Find where the given text appears and provide that cell's center as (x, y) coordinate. 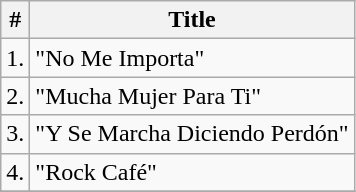
"No Me Importa" (192, 58)
# (16, 20)
"Mucha Mujer Para Ti" (192, 96)
2. (16, 96)
Title (192, 20)
"Y Se Marcha Diciendo Perdón" (192, 134)
3. (16, 134)
4. (16, 172)
"Rock Café" (192, 172)
1. (16, 58)
